Output the (X, Y) coordinate of the center of the cell containing the given text.  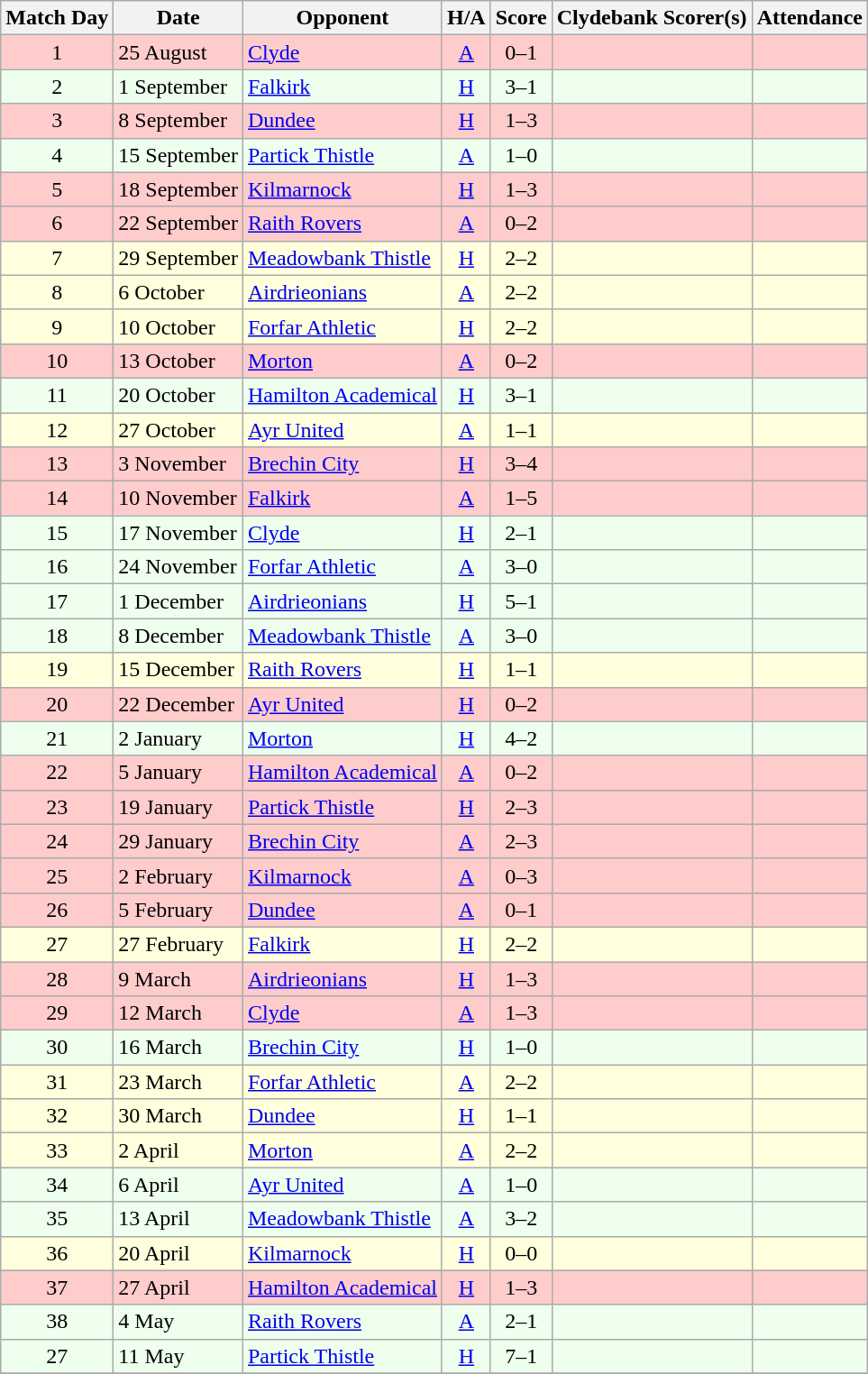
Attendance (809, 18)
21 (58, 738)
10 November (178, 499)
22 (58, 773)
6 April (178, 1185)
20 October (178, 395)
Opponent (343, 18)
7 (58, 258)
32 (58, 1116)
4 (58, 155)
26 (58, 910)
10 (58, 361)
25 August (178, 52)
0–3 (521, 875)
18 (58, 636)
8 (58, 292)
1 December (178, 601)
23 (58, 807)
31 (58, 1082)
34 (58, 1185)
6 (58, 224)
15 December (178, 670)
27 October (178, 430)
6 October (178, 292)
H/A (466, 18)
30 (58, 1048)
1 (58, 52)
5 January (178, 773)
13 October (178, 361)
2 January (178, 738)
29 January (178, 841)
35 (58, 1219)
30 March (178, 1116)
29 September (178, 258)
19 January (178, 807)
16 (58, 567)
22 December (178, 704)
1–5 (521, 499)
13 (58, 464)
3–2 (521, 1219)
2 April (178, 1150)
37 (58, 1287)
38 (58, 1322)
Score (521, 18)
8 September (178, 121)
29 (58, 1013)
13 April (178, 1219)
25 (58, 875)
20 April (178, 1253)
11 (58, 395)
5 (58, 189)
3 (58, 121)
4 May (178, 1322)
20 (58, 704)
2 February (178, 875)
36 (58, 1253)
Match Day (58, 18)
5–1 (521, 601)
28 (58, 978)
17 (58, 601)
11 May (178, 1356)
0–0 (521, 1253)
15 September (178, 155)
4–2 (521, 738)
15 (58, 533)
14 (58, 499)
24 (58, 841)
Clydebank Scorer(s) (652, 18)
24 November (178, 567)
22 September (178, 224)
33 (58, 1150)
12 (58, 430)
2 (58, 87)
23 March (178, 1082)
16 March (178, 1048)
12 March (178, 1013)
3–4 (521, 464)
9 (58, 326)
27 April (178, 1287)
27 February (178, 944)
3 November (178, 464)
8 December (178, 636)
10 October (178, 326)
Date (178, 18)
1 September (178, 87)
19 (58, 670)
7–1 (521, 1356)
17 November (178, 533)
18 September (178, 189)
5 February (178, 910)
9 March (178, 978)
